Identify which cell holds the provided text, then report its [x, y] central coordinate. 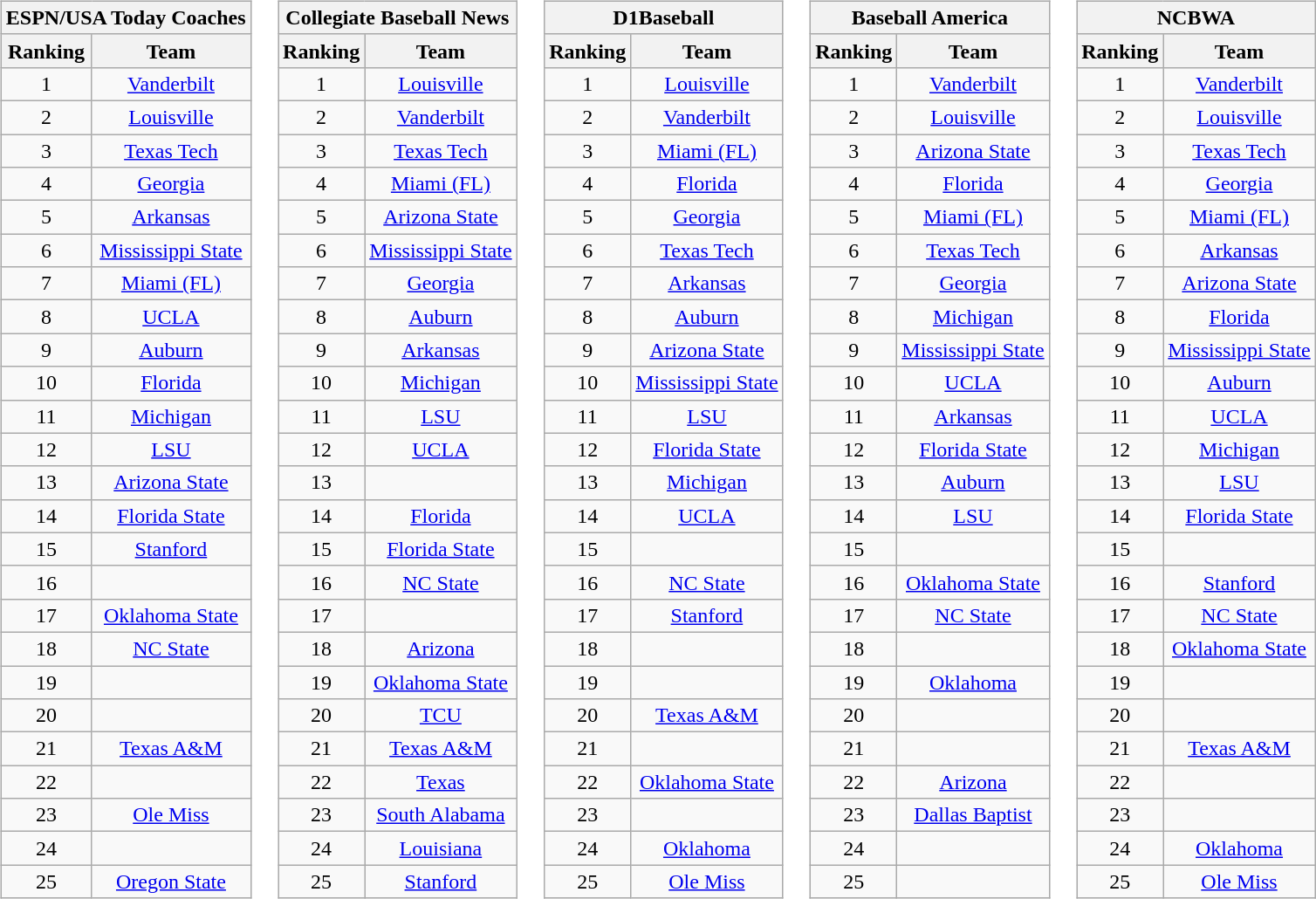
South Alabama [441, 815]
NCBWA [1196, 17]
Texas [441, 782]
Collegiate Baseball News [398, 17]
D1Baseball [664, 17]
Baseball America [930, 17]
Dallas Baptist [973, 815]
Oregon State [171, 882]
TCU [441, 716]
ESPN/USA Today Coaches [126, 17]
Louisiana [441, 848]
